Capture the cell that displays the provided text and extract its [X, Y] central coordinate. 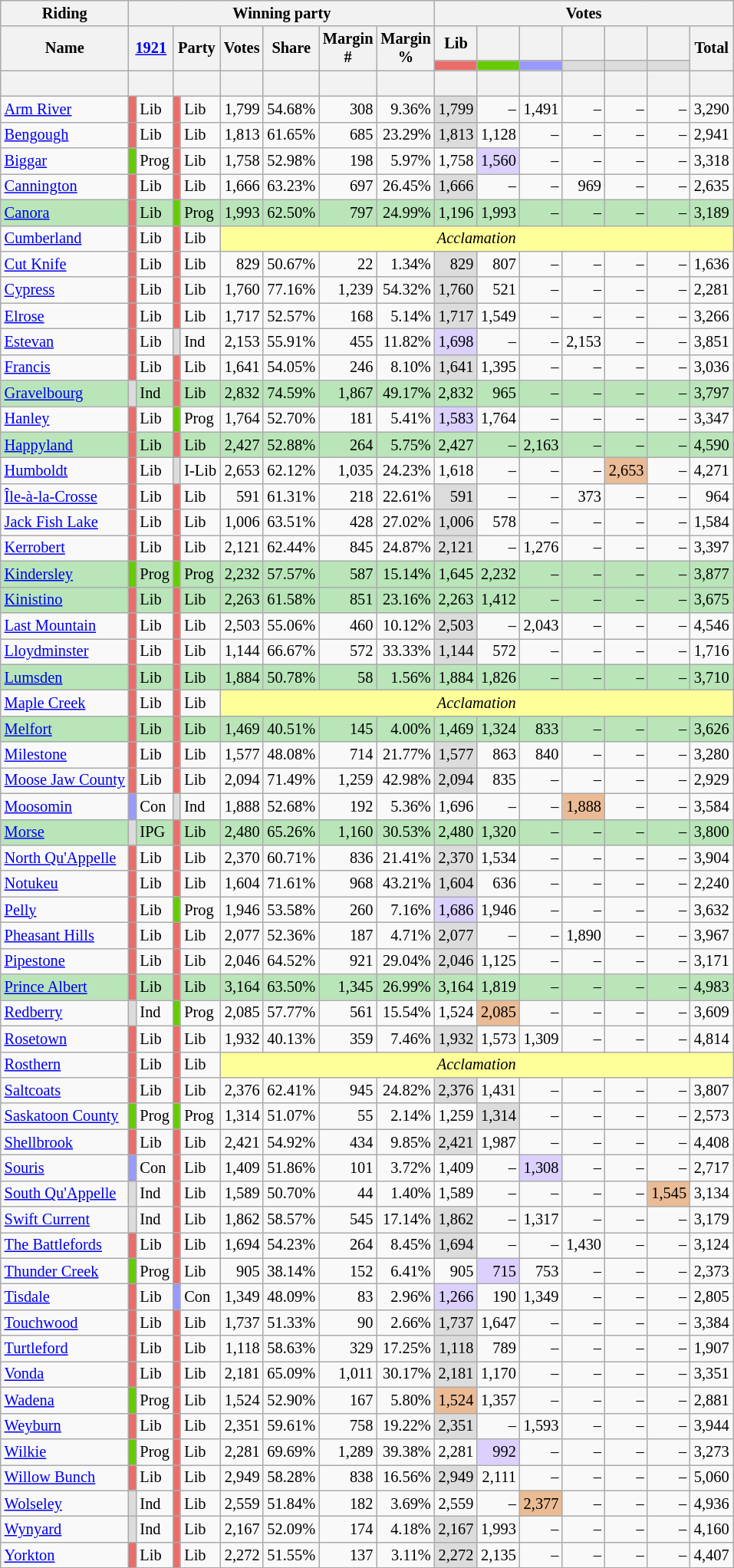
1,395 [499, 367]
836 [348, 858]
Name [64, 48]
23.29% [405, 135]
1.34% [405, 264]
2,941 [712, 135]
1.40% [405, 1194]
4,271 [712, 470]
1.56% [405, 677]
Île-à-la-Crosse [64, 496]
39.38% [405, 1451]
52.98% [291, 161]
Moosomin [64, 806]
63.23% [291, 186]
The Battlefords [64, 1245]
54.68% [291, 109]
3,134 [712, 1194]
3,318 [712, 161]
2,043 [541, 625]
1,867 [348, 394]
685 [348, 135]
4,160 [712, 1529]
Pheasant Hills [64, 935]
1,309 [541, 1039]
3,626 [712, 729]
South Qu'Appelle [64, 1194]
1,686 [456, 910]
65.26% [291, 832]
3,584 [712, 806]
4.18% [405, 1529]
74.59% [291, 394]
5.80% [405, 1400]
521 [499, 290]
101 [348, 1168]
1,430 [584, 1245]
1,324 [499, 729]
1,345 [348, 987]
1,890 [584, 935]
969 [584, 186]
3,904 [712, 858]
69.69% [291, 1451]
Kinistino [64, 600]
1,573 [499, 1039]
Maple Creek [64, 703]
2,635 [712, 186]
Moose Jaw County [64, 780]
50.78% [291, 677]
1,696 [456, 806]
Elrose [64, 316]
Estevan [64, 341]
51.33% [291, 1323]
22 [348, 264]
Yorkton [64, 1555]
797 [348, 212]
Vonda [64, 1374]
697 [348, 186]
Cannington [64, 186]
833 [541, 729]
3,171 [712, 961]
992 [499, 1451]
845 [348, 548]
Cypress [64, 290]
51.86% [291, 1168]
38.14% [291, 1271]
58.63% [291, 1349]
Share [291, 48]
3,124 [712, 1245]
62.50% [291, 212]
Lloydminster [64, 651]
16.56% [405, 1477]
1,560 [499, 161]
1,317 [541, 1220]
3,351 [712, 1374]
51.07% [291, 1116]
1,276 [541, 548]
964 [712, 496]
66.67% [291, 651]
152 [348, 1271]
Gravelbourg [64, 394]
373 [584, 496]
65.09% [291, 1374]
Saskatoon County [64, 1116]
Cut Knife [64, 264]
1,412 [499, 600]
181 [348, 419]
Wynyard [64, 1529]
1,593 [541, 1426]
52.36% [291, 935]
1,698 [456, 341]
71.49% [291, 780]
2,135 [499, 1555]
Shellbrook [64, 1142]
5,060 [712, 1477]
33.33% [405, 651]
24.87% [405, 548]
Touchwood [64, 1323]
24.23% [405, 470]
1,170 [499, 1374]
64.52% [291, 961]
3.69% [405, 1504]
2,929 [712, 780]
1,549 [499, 316]
52.88% [291, 445]
61.65% [291, 135]
44 [348, 1194]
57.57% [291, 574]
758 [348, 1426]
15.14% [405, 574]
27.02% [405, 522]
4,407 [712, 1555]
3,179 [712, 1220]
190 [499, 1297]
15.54% [405, 1013]
Hanley [64, 419]
4,590 [712, 445]
57.77% [291, 1013]
545 [348, 1220]
23.16% [405, 600]
Saltcoats [64, 1090]
578 [499, 522]
54.05% [291, 367]
71.61% [291, 884]
7.46% [405, 1039]
Kerrobert [64, 548]
1,196 [456, 212]
1,907 [712, 1349]
Pipestone [64, 961]
1,289 [348, 1451]
4.00% [405, 729]
1,819 [499, 987]
1,308 [541, 1168]
2,240 [712, 884]
63.50% [291, 987]
3,797 [712, 394]
6.41% [405, 1271]
Weyburn [64, 1426]
26.99% [405, 987]
Francis [64, 367]
40.51% [291, 729]
19.22% [405, 1426]
61.58% [291, 600]
54.23% [291, 1245]
3,632 [712, 910]
789 [499, 1349]
840 [541, 755]
5.97% [405, 161]
359 [348, 1039]
7.16% [405, 910]
Rosthern [64, 1065]
30.53% [405, 832]
Party [196, 48]
58.57% [291, 1220]
Milestone [64, 755]
1,534 [499, 858]
1,160 [348, 832]
2,373 [712, 1271]
55.06% [291, 625]
945 [348, 1090]
26.45% [405, 186]
Humboldt [64, 470]
3,967 [712, 935]
329 [348, 1349]
54.32% [405, 290]
17.14% [405, 1220]
58 [348, 677]
3.72% [405, 1168]
52.57% [291, 316]
Jack Fish Lake [64, 522]
715 [499, 1271]
1,583 [456, 419]
714 [348, 755]
Biggar [64, 161]
9.85% [405, 1142]
2.14% [405, 1116]
63.51% [291, 522]
62.44% [291, 548]
40.13% [291, 1039]
167 [348, 1400]
3,851 [712, 341]
Willow Bunch [64, 1477]
83 [348, 1297]
52.70% [291, 419]
Canora [64, 212]
863 [499, 755]
Riding [64, 13]
21.77% [405, 755]
Tisdale [64, 1297]
48.08% [291, 755]
3,609 [712, 1013]
2,573 [712, 1116]
62.41% [291, 1090]
Happyland [64, 445]
187 [348, 935]
5.41% [405, 419]
636 [499, 884]
428 [348, 522]
50.70% [291, 1194]
198 [348, 161]
10.12% [405, 625]
308 [348, 109]
1,636 [712, 264]
3.11% [405, 1555]
53.58% [291, 910]
1,987 [499, 1142]
43.21% [405, 884]
Wolseley [64, 1504]
1,645 [456, 574]
60.71% [291, 858]
1,357 [499, 1400]
Cumberland [64, 239]
Arm River [64, 109]
1,035 [348, 470]
Notukeu [64, 884]
3,800 [712, 832]
1921 [151, 48]
4.71% [405, 935]
3,877 [712, 574]
59.61% [291, 1426]
22.61% [405, 496]
145 [348, 729]
835 [499, 780]
4,983 [712, 987]
Souris [64, 1168]
965 [499, 394]
3,189 [712, 212]
807 [499, 264]
3,266 [712, 316]
137 [348, 1555]
48.09% [291, 1297]
3,036 [712, 367]
62.12% [291, 470]
2,881 [712, 1400]
Melfort [64, 729]
54.92% [291, 1142]
51.84% [291, 1504]
3,384 [712, 1323]
192 [348, 806]
1,125 [499, 961]
3,710 [712, 677]
1,647 [499, 1323]
30.17% [405, 1374]
921 [348, 961]
587 [348, 574]
9.36% [405, 109]
455 [348, 341]
2,377 [541, 1504]
29.04% [405, 961]
838 [348, 1477]
Morse [64, 832]
1,491 [541, 109]
2.96% [405, 1297]
3,347 [712, 419]
58.28% [291, 1477]
8.45% [405, 1245]
Margin% [405, 48]
Swift Current [64, 1220]
968 [348, 884]
851 [348, 600]
182 [348, 1504]
Bengough [64, 135]
5.75% [405, 445]
5.36% [405, 806]
52.09% [291, 1529]
55.91% [291, 341]
Wadena [64, 1400]
Winning party [282, 13]
1,431 [499, 1090]
3,944 [712, 1426]
21.41% [405, 858]
4,546 [712, 625]
Rosetown [64, 1039]
90 [348, 1323]
2,805 [712, 1297]
8.10% [405, 367]
Redberry [64, 1013]
Last Mountain [64, 625]
168 [348, 316]
Turtleford [64, 1349]
2,717 [712, 1168]
3,397 [712, 548]
24.82% [405, 1090]
I-Lib [200, 470]
North Qu'Appelle [64, 858]
434 [348, 1142]
561 [348, 1013]
Total [712, 48]
77.16% [291, 290]
42.98% [405, 780]
55 [348, 1116]
17.25% [405, 1349]
1,320 [499, 832]
3,675 [712, 600]
52.90% [291, 1400]
1,584 [712, 522]
50.67% [291, 264]
Kindersley [64, 574]
49.17% [405, 394]
Pelly [64, 910]
Thunder Creek [64, 1271]
260 [348, 910]
4,814 [712, 1039]
1,826 [499, 677]
1,128 [499, 135]
51.55% [291, 1555]
1,011 [348, 1374]
3,280 [712, 755]
4,936 [712, 1504]
3,807 [712, 1090]
5.14% [405, 316]
460 [348, 625]
Prince Albert [64, 987]
IPG [155, 832]
61.31% [291, 496]
4,408 [712, 1142]
246 [348, 367]
11.82% [405, 341]
3,273 [712, 1451]
2,163 [541, 445]
Margin# [348, 48]
174 [348, 1529]
Lumsden [64, 677]
1,239 [348, 290]
1,545 [669, 1194]
753 [541, 1271]
1,618 [456, 470]
2,111 [499, 1477]
24.99% [405, 212]
1,266 [456, 1297]
1,716 [712, 651]
3,290 [712, 109]
52.68% [291, 806]
218 [348, 496]
2.66% [405, 1323]
Wilkie [64, 1451]
